Return [x, y] of the center of cell containing provided text 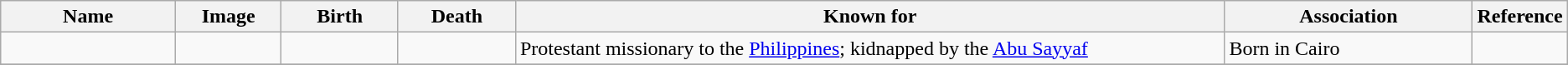
Death [456, 17]
Association [1349, 17]
Birth [340, 17]
Image [228, 17]
Known for [869, 17]
Protestant missionary to the Philippines; kidnapped by the Abu Sayyaf [869, 48]
Name [89, 17]
Born in Cairo [1349, 48]
Reference [1519, 17]
